Extract the [x, y] coordinate from the center of the cell holding the provided text.  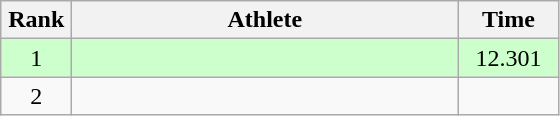
2 [36, 96]
1 [36, 58]
Time [508, 20]
Athlete [265, 20]
12.301 [508, 58]
Rank [36, 20]
